Locate the cell with the specified text and output its [x, y] center coordinate. 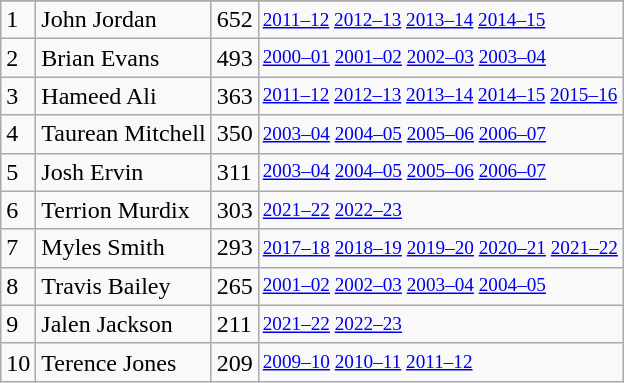
363 [234, 96]
Taurean Mitchell [124, 134]
John Jordan [124, 20]
2001–02 2002–03 2003–04 2004–05 [440, 286]
Myles Smith [124, 248]
2000–01 2001–02 2002–03 2003–04 [440, 58]
350 [234, 134]
6 [18, 210]
Hameed Ali [124, 96]
293 [234, 248]
2009–10 2010–11 2011–12 [440, 362]
265 [234, 286]
Travis Bailey [124, 286]
211 [234, 324]
311 [234, 172]
2 [18, 58]
1 [18, 20]
2011–12 2012–13 2013–14 2014–15 2015–16 [440, 96]
Terence Jones [124, 362]
493 [234, 58]
303 [234, 210]
10 [18, 362]
7 [18, 248]
2017–18 2018–19 2019–20 2020–21 2021–22 [440, 248]
4 [18, 134]
Terrion Murdix [124, 210]
Jalen Jackson [124, 324]
2011–12 2012–13 2013–14 2014–15 [440, 20]
Brian Evans [124, 58]
5 [18, 172]
652 [234, 20]
3 [18, 96]
8 [18, 286]
209 [234, 362]
Josh Ervin [124, 172]
9 [18, 324]
